Return (x, y) of the center of cell containing provided text 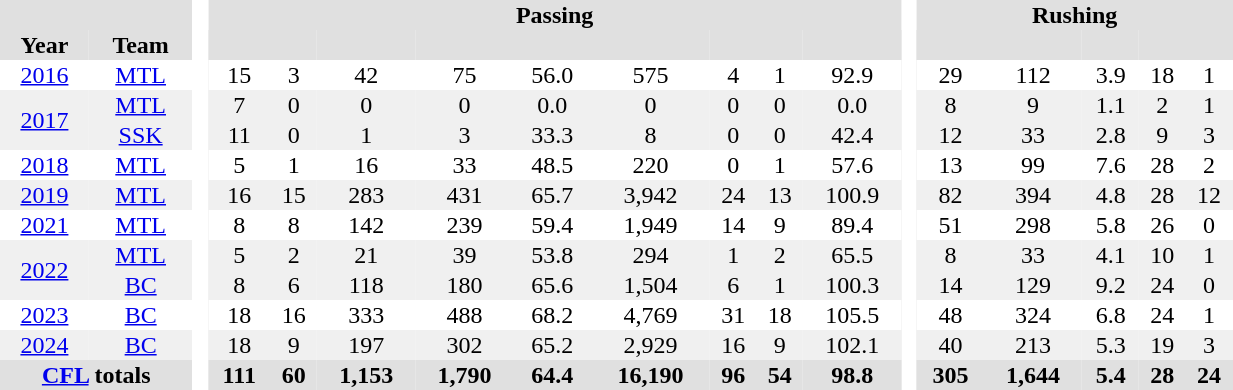
324 (1033, 315)
40 (950, 345)
111 (240, 375)
4 (734, 75)
4.8 (1110, 195)
53.8 (553, 255)
68.2 (553, 315)
575 (650, 75)
26 (1162, 225)
4,769 (650, 315)
42.4 (852, 135)
92.9 (852, 75)
3,942 (650, 195)
CFL totals (96, 375)
65.5 (852, 255)
180 (464, 285)
102.1 (852, 345)
197 (366, 345)
SSK (141, 135)
2019 (44, 195)
29 (950, 75)
394 (1033, 195)
2022 (44, 270)
129 (1033, 285)
302 (464, 345)
75 (464, 75)
305 (950, 375)
48.5 (553, 165)
294 (650, 255)
112 (1033, 75)
100.3 (852, 285)
64.4 (553, 375)
1,153 (366, 375)
118 (366, 285)
488 (464, 315)
65.2 (553, 345)
51 (950, 225)
2016 (44, 75)
21 (366, 255)
2018 (44, 165)
Passing (554, 15)
7.6 (1110, 165)
10 (1162, 255)
4.1 (1110, 255)
89.4 (852, 225)
283 (366, 195)
1,949 (650, 225)
333 (366, 315)
Rushing (1075, 15)
100.9 (852, 195)
431 (464, 195)
1.1 (1110, 105)
31 (734, 315)
11 (240, 135)
65.6 (553, 285)
6.8 (1110, 315)
239 (464, 225)
60 (294, 375)
5.3 (1110, 345)
54 (780, 375)
19 (1162, 345)
2021 (44, 225)
99 (1033, 165)
2024 (44, 345)
Team (141, 45)
59.4 (553, 225)
82 (950, 195)
9.2 (1110, 285)
Year (44, 45)
1,790 (464, 375)
16,190 (650, 375)
65.7 (553, 195)
33.3 (553, 135)
5.4 (1110, 375)
142 (366, 225)
2017 (44, 120)
7 (240, 105)
42 (366, 75)
56.0 (553, 75)
298 (1033, 225)
2,929 (650, 345)
220 (650, 165)
213 (1033, 345)
2023 (44, 315)
39 (464, 255)
98.8 (852, 375)
2.8 (1110, 135)
57.6 (852, 165)
105.5 (852, 315)
5.8 (1110, 225)
1,644 (1033, 375)
3.9 (1110, 75)
48 (950, 315)
1,504 (650, 285)
96 (734, 375)
